Find where the given text appears and provide that cell's center as [x, y] coordinate. 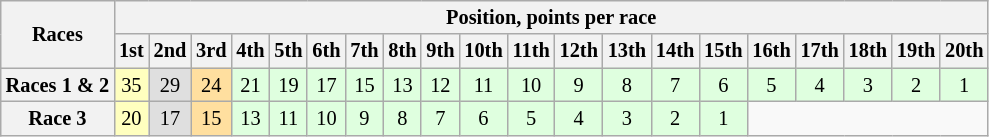
17th [820, 51]
Races 1 & 2 [58, 85]
4th [250, 51]
11th [532, 51]
Position, points per race [551, 17]
10th [483, 51]
Race 3 [58, 118]
9th [440, 51]
12th [579, 51]
3rd [211, 51]
6th [326, 51]
24 [211, 85]
20 [132, 118]
Races [58, 34]
8th [402, 51]
20th [964, 51]
14th [675, 51]
19th [916, 51]
19 [288, 85]
15th [723, 51]
1st [132, 51]
21 [250, 85]
5th [288, 51]
18th [868, 51]
35 [132, 85]
13th [627, 51]
2nd [170, 51]
12 [440, 85]
16th [771, 51]
7th [364, 51]
29 [170, 85]
